Locate the cell with the specified text and output its [x, y] center coordinate. 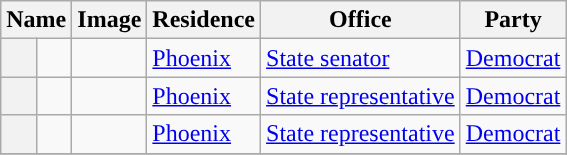
Office [361, 20]
State senator [361, 58]
Image [110, 20]
Party [513, 20]
Name [36, 20]
Residence [204, 20]
